Output the [X, Y] coordinate of the center of the cell containing the given text.  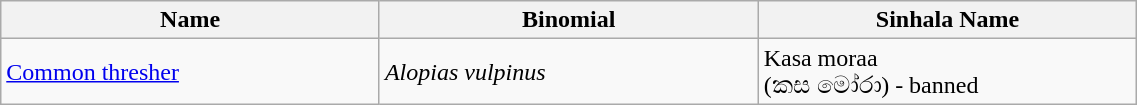
Binomial [568, 20]
Sinhala Name [948, 20]
Kasa moraa (කස මෝරා) - banned [948, 72]
Name [190, 20]
Common thresher [190, 72]
Alopias vulpinus [568, 72]
